Determine the (X, Y) coordinate at the center of the cell enclosing the given text.  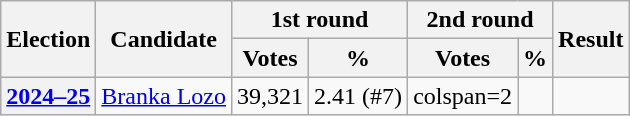
2024–25 (48, 96)
Election (48, 39)
2.41 (#7) (358, 96)
39,321 (270, 96)
Candidate (164, 39)
Result (591, 39)
2nd round (480, 20)
colspan=2 (463, 96)
1st round (319, 20)
Branka Lozo (164, 96)
